Determine the [x, y] coordinate at the center of the cell enclosing the given text.  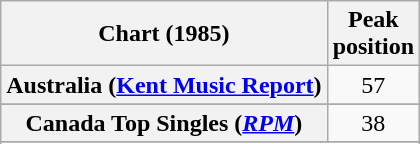
38 [373, 123]
Peakposition [373, 34]
Chart (1985) [164, 34]
Australia (Kent Music Report) [164, 85]
57 [373, 85]
Canada Top Singles (RPM) [164, 123]
